Provide the [x, y] coordinate of the cell's center where the given text is located.  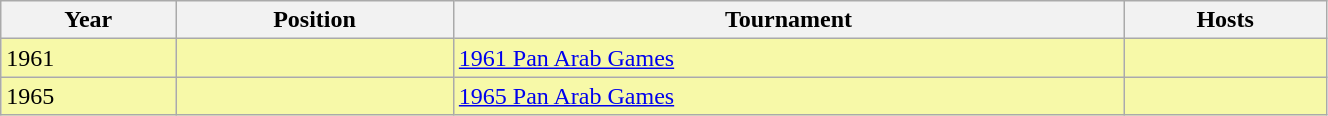
1965 [88, 96]
1965 Pan Arab Games [788, 96]
Position [315, 20]
1961 Pan Arab Games [788, 58]
1961 [88, 58]
Tournament [788, 20]
Hosts [1226, 20]
Year [88, 20]
